Return the [x, y] coordinate for the center point of the cell that contains the specified text.  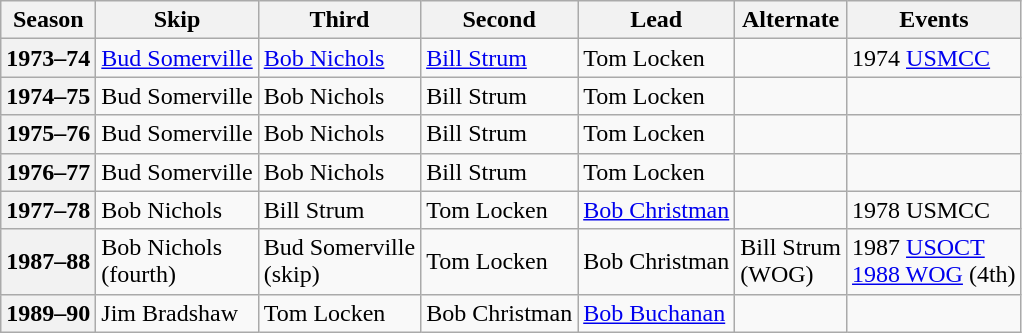
Bud Somerville(skip) [339, 262]
1974–75 [48, 96]
Bill Strum(WOG) [791, 262]
1977–78 [48, 210]
Lead [656, 20]
Second [500, 20]
Events [934, 20]
1973–74 [48, 58]
1976–77 [48, 172]
Alternate [791, 20]
1987–88 [48, 262]
Bob Buchanan [656, 313]
1974 USMCC [934, 58]
1987 USOCT 1988 WOG (4th) [934, 262]
1978 USMCC [934, 210]
1989–90 [48, 313]
Jim Bradshaw [177, 313]
Bob Nichols(fourth) [177, 262]
Season [48, 20]
1975–76 [48, 134]
Third [339, 20]
Skip [177, 20]
